Extract the (x, y) coordinate from the center of the cell holding the provided text.  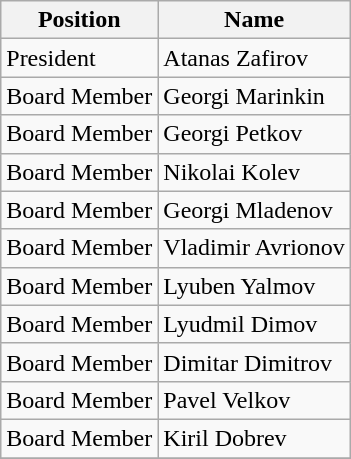
Georgi Marinkin (254, 96)
Name (254, 20)
Nikolai Kolev (254, 172)
Georgi Petkov (254, 134)
Pavel Velkov (254, 400)
Lyudmil Dimov (254, 324)
Kiril Dobrev (254, 438)
Dimitar Dimitrov (254, 362)
President (80, 58)
Georgi Mladenov (254, 210)
Lyuben Yalmov (254, 286)
Vladimir Avrionov (254, 248)
Atanas Zafirov (254, 58)
Position (80, 20)
